Scan for the cell matching the given text and deliver its [x, y] coordinate at center. 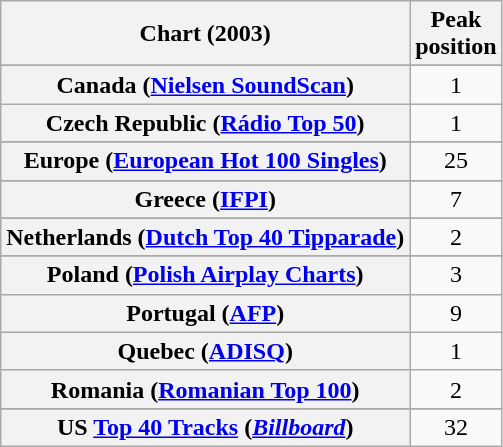
Poland (Polish Airplay Charts) [206, 275]
7 [456, 199]
Canada (Nielsen SoundScan) [206, 85]
25 [456, 161]
Greece (IFPI) [206, 199]
Peakposition [456, 34]
3 [456, 275]
9 [456, 313]
US Top 40 Tracks (Billboard) [206, 427]
Romania (Romanian Top 100) [206, 389]
Portugal (AFP) [206, 313]
Netherlands (Dutch Top 40 Tipparade) [206, 237]
Quebec (ADISQ) [206, 351]
Czech Republic (Rádio Top 50) [206, 123]
Europe (European Hot 100 Singles) [206, 161]
32 [456, 427]
Chart (2003) [206, 34]
